Find where the given text appears and provide that cell's center as (X, Y) coordinate. 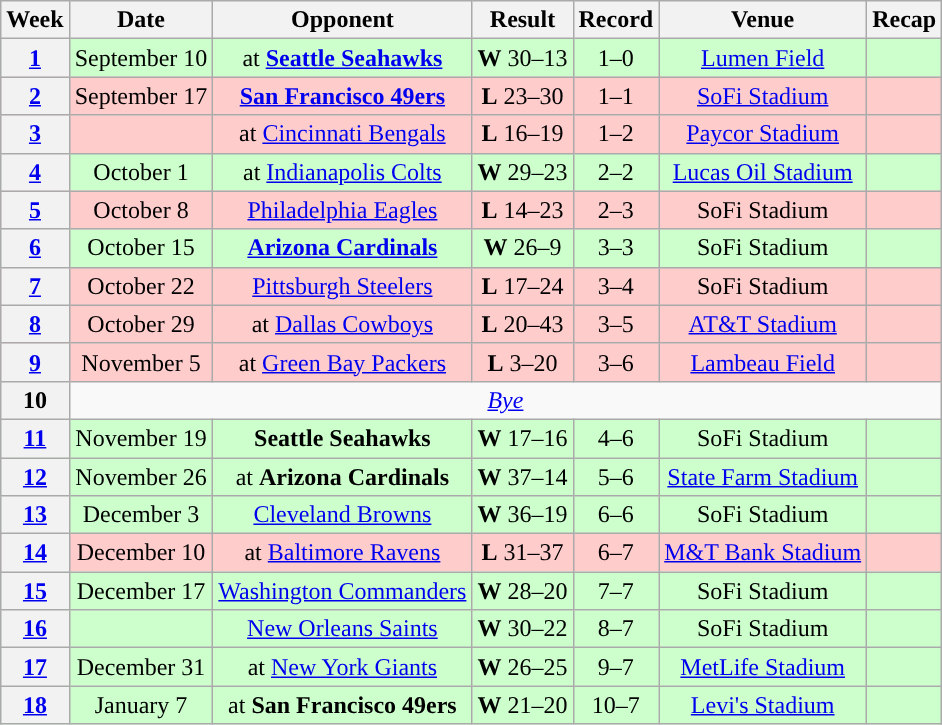
15 (35, 591)
at Indianapolis Colts (342, 172)
12 (35, 477)
at Dallas Cowboys (342, 324)
3 (35, 134)
3–4 (616, 286)
Result (522, 20)
at Cincinnati Bengals (342, 134)
W 30–13 (522, 58)
W 17–16 (522, 438)
October 1 (141, 172)
W 37–14 (522, 477)
Venue (763, 20)
January 7 (141, 705)
W 30–22 (522, 629)
1 (35, 58)
8 (35, 324)
9–7 (616, 667)
L 16–19 (522, 134)
11 (35, 438)
16 (35, 629)
Paycor Stadium (763, 134)
MetLife Stadium (763, 667)
W 36–19 (522, 515)
13 (35, 515)
State Farm Stadium (763, 477)
Levi's Stadium (763, 705)
2–2 (616, 172)
Lumen Field (763, 58)
Arizona Cardinals (342, 248)
October 29 (141, 324)
3–6 (616, 362)
17 (35, 667)
6–7 (616, 553)
Philadelphia Eagles (342, 210)
1–0 (616, 58)
Bye (506, 400)
6 (35, 248)
2–3 (616, 210)
New Orleans Saints (342, 629)
1–1 (616, 96)
October 15 (141, 248)
AT&T Stadium (763, 324)
Week (35, 20)
10–7 (616, 705)
at Baltimore Ravens (342, 553)
6–6 (616, 515)
7 (35, 286)
3–5 (616, 324)
5–6 (616, 477)
at San Francisco 49ers (342, 705)
L 23–30 (522, 96)
Washington Commanders (342, 591)
W 28–20 (522, 591)
10 (35, 400)
L 3–20 (522, 362)
18 (35, 705)
L 14–23 (522, 210)
8–7 (616, 629)
October 8 (141, 210)
at Seattle Seahawks (342, 58)
Record (616, 20)
December 10 (141, 553)
2 (35, 96)
14 (35, 553)
W 26–25 (522, 667)
November 5 (141, 362)
9 (35, 362)
W 21–20 (522, 705)
December 31 (141, 667)
November 26 (141, 477)
Cleveland Browns (342, 515)
1–2 (616, 134)
December 3 (141, 515)
September 10 (141, 58)
Opponent (342, 20)
7–7 (616, 591)
W 29–23 (522, 172)
M&T Bank Stadium (763, 553)
L 17–24 (522, 286)
at Green Bay Packers (342, 362)
L 31–37 (522, 553)
November 19 (141, 438)
September 17 (141, 96)
5 (35, 210)
at New York Giants (342, 667)
San Francisco 49ers (342, 96)
Date (141, 20)
Recap (904, 20)
L 20–43 (522, 324)
October 22 (141, 286)
4–6 (616, 438)
Lambeau Field (763, 362)
4 (35, 172)
Pittsburgh Steelers (342, 286)
December 17 (141, 591)
Lucas Oil Stadium (763, 172)
3–3 (616, 248)
Seattle Seahawks (342, 438)
at Arizona Cardinals (342, 477)
W 26–9 (522, 248)
